From the cell containing the given text, extract its center point as [x, y] coordinate. 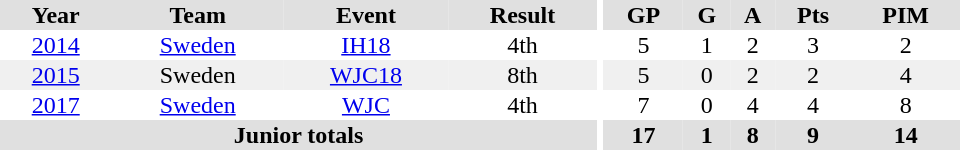
WJC [366, 105]
Event [366, 15]
PIM [906, 15]
2017 [56, 105]
7 [644, 105]
A [752, 15]
3 [813, 45]
Pts [813, 15]
14 [906, 135]
8th [522, 75]
Team [198, 15]
9 [813, 135]
WJC18 [366, 75]
Result [522, 15]
2014 [56, 45]
2015 [56, 75]
IH18 [366, 45]
GP [644, 15]
G [706, 15]
17 [644, 135]
Year [56, 15]
Junior totals [298, 135]
